Provide the (x, y) coordinate of the cell's center where the given text is located.  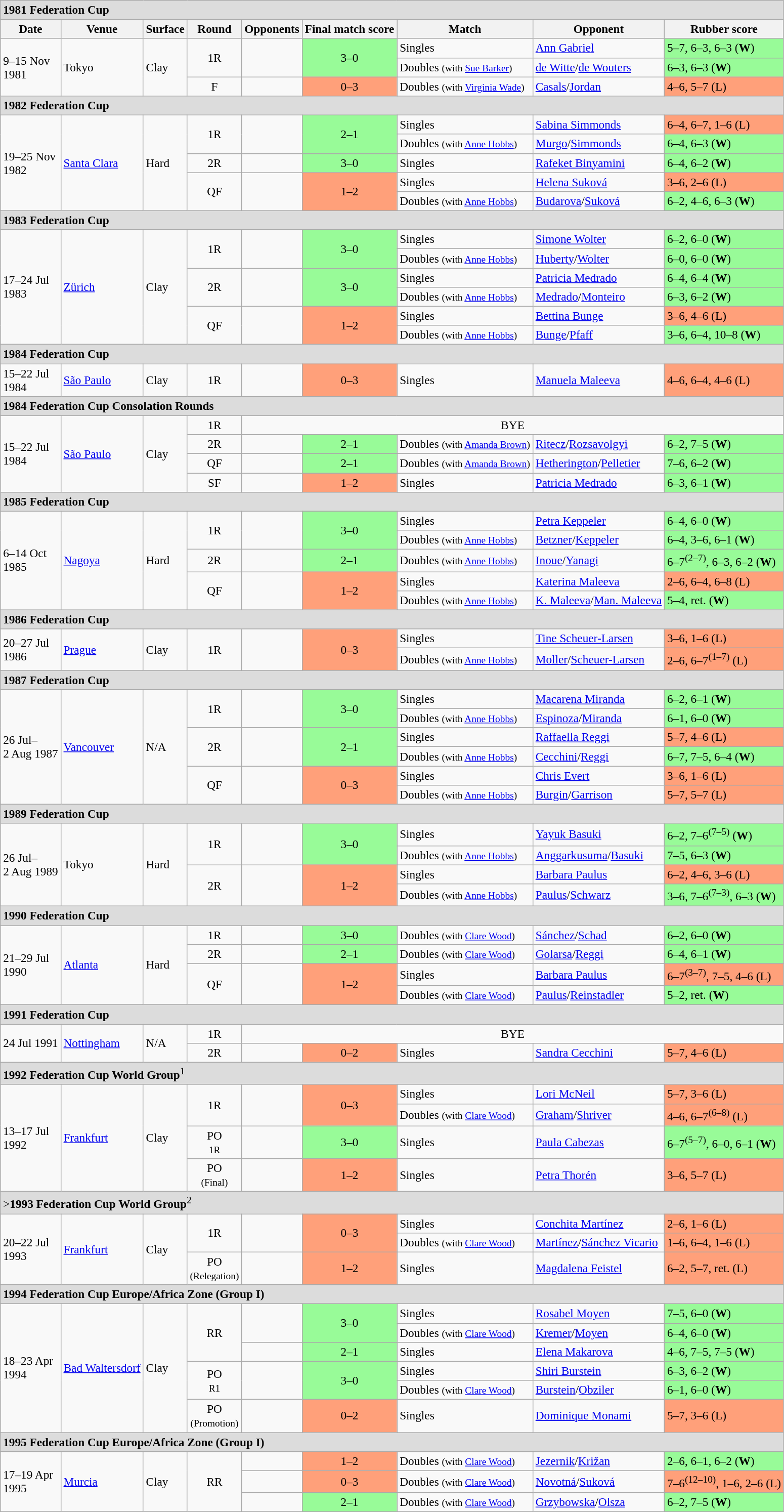
6–7(3–7), 7–5, 4–6 (L) (724, 975)
26 Jul–2 Aug 1987 (30, 747)
7–6(12–10), 1–6, 2–6 (L) (724, 1482)
Paula Cabezas (598, 1143)
1–6, 6–4, 1–6 (L) (724, 1242)
1994 Federation Cup Europe/Africa Zone (Group I) (393, 1294)
6–7(5–7), 6–0, 6–1 (W) (724, 1143)
Raffaella Reggi (598, 737)
2–6, 6–4, 6–8 (L) (724, 581)
Zürich (102, 287)
Match (465, 29)
F (214, 86)
24 Jul 1991 (30, 1043)
K. Maleeva/Man. Maleeva (598, 600)
6–14 Oct1985 (30, 561)
Magdalena Feistel (598, 1268)
6–3, 6–3 (W) (724, 67)
2–6, 6–1, 6–2 (W) (724, 1461)
Dominique Monami (598, 1416)
Round (214, 29)
6–7(2–7), 6–3, 6–2 (W) (724, 560)
Medrado/Monteiro (598, 297)
Date (30, 29)
Macarena Miranda (598, 699)
Casals/Jordan (598, 86)
5–4, ret. (W) (724, 600)
Moller/Scheuer-Larsen (598, 659)
1984 Federation Cup (393, 354)
Sabina Simmonds (598, 124)
Nagoya (102, 561)
3–6, 6–4, 10–8 (W) (724, 335)
17–24 Jul1983 (30, 287)
Paulus/Reinstadler (598, 995)
26 Jul–2 Aug 1989 (30, 865)
Paulus/Schwarz (598, 895)
2–6, 1–6 (L) (724, 1223)
3–6, 4–6 (L) (724, 316)
5–2, ret. (W) (724, 995)
4–6, 6–7(6–8) (L) (724, 1115)
1982 Federation Cup (393, 105)
Nottingham (102, 1043)
19–25 Nov1982 (30, 163)
7–5, 6–0 (W) (724, 1313)
Ritecz/Rozsavolgyi (598, 444)
Golarsa/Reggi (598, 954)
Martínez/Sánchez Vicario (598, 1242)
Opponents (272, 29)
1981 Federation Cup (393, 10)
17–19 Apr1995 (30, 1482)
Helena Suková (598, 182)
3–6, 5–7 (L) (724, 1175)
3–6, 2–6 (L) (724, 182)
Betzner/Keppeler (598, 539)
Bettina Bunge (598, 316)
1984 Federation Cup Consolation Rounds (393, 406)
6–4, 6–7, 1–6 (L) (724, 124)
4–6, 7–5, 7–5 (W) (724, 1352)
Rubber score (724, 29)
Prague (102, 650)
3–6, 7–6(7–3), 6–3 (W) (724, 895)
>1993 Federation Cup World Group2 (393, 1202)
6–4, 6–1 (W) (724, 954)
6–7, 7–5, 6–4 (W) (724, 756)
Ann Gabriel (598, 48)
Opponent (598, 29)
6–3, 6–1 (W) (724, 482)
Petra Keppeler (598, 521)
Vancouver (102, 747)
Atlanta (102, 964)
6–0, 6–0 (W) (724, 258)
6–2, 5–7, ret. (L) (724, 1268)
6–2, 7–6(7–5) (W) (724, 834)
1991 Federation Cup (393, 1014)
SF (214, 482)
5–7, 5–7 (L) (724, 794)
6–2, 4–6, 6–3 (W) (724, 201)
PO(Final) (214, 1175)
Sánchez/Schad (598, 935)
1987 Federation Cup (393, 680)
1986 Federation Cup (393, 619)
Rafeket Binyamini (598, 163)
Inoue/Yanagi (598, 560)
Budarova/Suková (598, 201)
1990 Federation Cup (393, 915)
Huberty/Wolter (598, 258)
Cecchini/Reggi (598, 756)
1995 Federation Cup Europe/Africa Zone (Group I) (393, 1442)
PO(Promotion) (214, 1416)
Burstein/Obziler (598, 1390)
6–4, 6–3 (W) (724, 144)
6–4, 6–2 (W) (724, 163)
Bunge/Pfaff (598, 335)
Katerina Maleeva (598, 581)
Jezernik/Križan (598, 1461)
4–6, 5–7 (L) (724, 86)
Grzybowska/Olsza (598, 1502)
Venue (102, 29)
Espinoza/Miranda (598, 718)
2–6, 6–7(1–7) (L) (724, 659)
Murgo/Simmonds (598, 144)
18–23 Apr1994 (30, 1368)
Rosabel Moyen (598, 1313)
1989 Federation Cup (393, 814)
Burgin/Garrison (598, 794)
7–5, 6–3 (W) (724, 855)
Bad Waltersdorf (102, 1368)
Simone Wolter (598, 239)
Surface (165, 29)
6–4, 3–6, 6–1 (W) (724, 539)
13–17 Jul1992 (30, 1138)
de Witte/de Wouters (598, 67)
Santa Clara (102, 163)
Shiri Burstein (598, 1371)
Yayuk Basuki (598, 834)
21–29 Jul1990 (30, 964)
PO(Relegation) (214, 1268)
6–4, 6–4 (W) (724, 277)
Chris Evert (598, 775)
Lori McNeil (598, 1094)
Petra Thorén (598, 1175)
Kremer/Moyen (598, 1332)
Elena Makarova (598, 1352)
POR1 (214, 1380)
20–22 Jul1993 (30, 1249)
9–15 Nov1981 (30, 67)
20–27 Jul1986 (30, 650)
PO1R (214, 1143)
1992 Federation Cup World Group1 (393, 1073)
Murcia (102, 1482)
Conchita Martínez (598, 1223)
Doubles (with Sue Barker) (465, 67)
Graham/Shriver (598, 1115)
Manuela Maleeva (598, 380)
Tine Scheuer-Larsen (598, 639)
6–2, 4–6, 3–6 (L) (724, 874)
4–6, 6–4, 4–6 (L) (724, 380)
7–6, 6–2 (W) (724, 463)
5–7, 6–3, 6–3 (W) (724, 48)
Hetherington/Pelletier (598, 463)
1983 Federation Cup (393, 220)
6–2, 6–1 (W) (724, 699)
Final match score (349, 29)
Sandra Cecchini (598, 1053)
1985 Federation Cup (393, 501)
Anggarkusuma/Basuki (598, 855)
Doubles (with Virginia Wade) (465, 86)
Novotná/Suková (598, 1482)
